Locate the cell with the specified text and output its (X, Y) center coordinate. 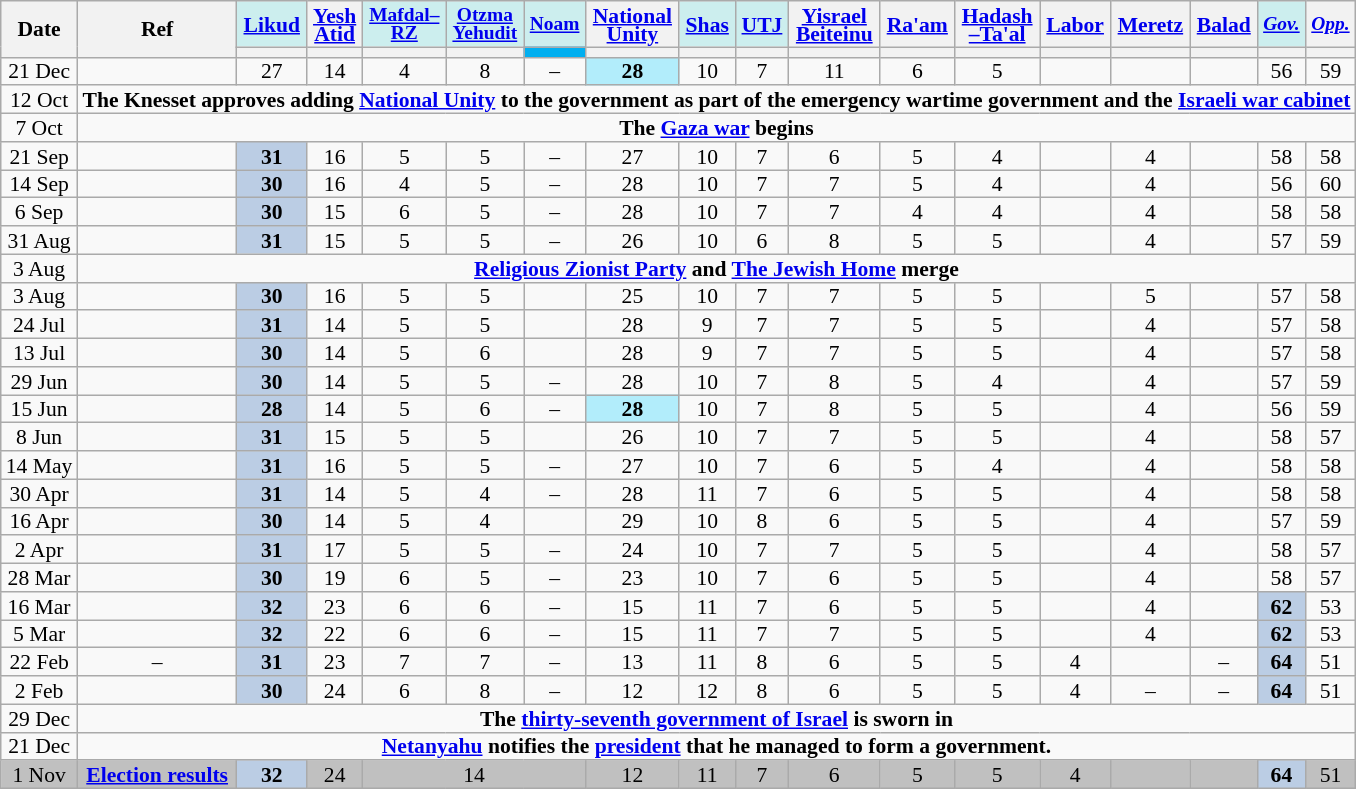
31 Aug (40, 240)
Mafdal–RZ (404, 24)
UTJ (762, 24)
Noam (555, 24)
2 Apr (40, 550)
30 Apr (40, 493)
5 Mar (40, 634)
Opp. (1330, 24)
17 (335, 550)
22 (335, 634)
Balad (1224, 24)
19 (335, 578)
29 Jun (40, 381)
6 Sep (40, 212)
16 Apr (40, 521)
The thirty-seventh government of Israel is sworn in (716, 718)
15 Jun (40, 409)
Ref (156, 29)
Labor (1076, 24)
Likud (272, 24)
Meretz (1150, 24)
OtzmaYehudit (485, 24)
Election results (156, 775)
22 Feb (40, 662)
25 (633, 296)
13 (633, 662)
28 Mar (40, 578)
Netanyahu notifies the president that he managed to form a government. (716, 746)
12 Oct (40, 100)
16 Mar (40, 606)
Hadash–Ta'al (998, 24)
The Knesset approves adding National Unity to the government as part of the emergency wartime government and the Israeli war cabinet (716, 100)
2 Feb (40, 690)
29 (633, 521)
21 Sep (40, 156)
29 Dec (40, 718)
8 Jun (40, 437)
60 (1330, 184)
NationalUnity (633, 24)
YeshAtid (335, 24)
The Gaza war begins (716, 128)
24 Jul (40, 325)
1 Nov (40, 775)
Shas (707, 24)
Date (40, 29)
Ra'am (918, 24)
Gov. (1281, 24)
7 Oct (40, 128)
14 Sep (40, 184)
13 Jul (40, 353)
14 May (40, 465)
YisraelBeiteinu (834, 24)
Religious Zionist Party and The Jewish Home merge (716, 268)
